Return [x, y] of the center of cell containing provided text 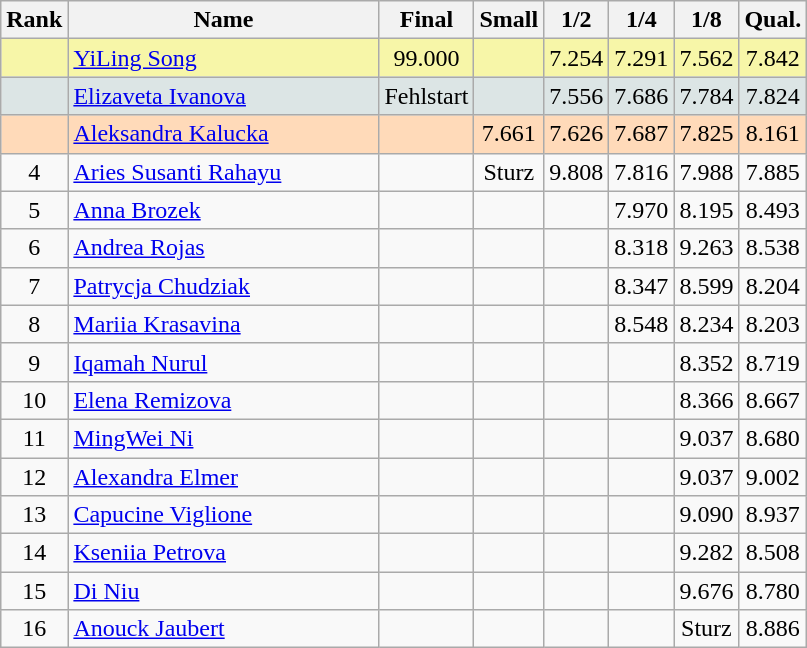
Elena Remizova [224, 400]
1/4 [642, 20]
9.676 [706, 591]
Anna Brozek [224, 210]
Fehlstart [426, 96]
Alexandra Elmer [224, 477]
7.885 [773, 172]
Aleksandra Kalucka [224, 134]
9.090 [706, 515]
7.661 [509, 134]
Andrea Rojas [224, 248]
7.686 [642, 96]
7.687 [642, 134]
9.002 [773, 477]
7.562 [706, 58]
7.842 [773, 58]
8.719 [773, 362]
Aries Susanti Rahayu [224, 172]
7.816 [642, 172]
7.824 [773, 96]
8.195 [706, 210]
1/8 [706, 20]
Mariia Krasavina [224, 324]
8.599 [706, 286]
8.234 [706, 324]
8.680 [773, 438]
Iqamah Nurul [224, 362]
Final [426, 20]
7.626 [576, 134]
10 [34, 400]
Capucine Viglione [224, 515]
7.556 [576, 96]
8 [34, 324]
Rank [34, 20]
4 [34, 172]
8.508 [773, 553]
7.825 [706, 134]
8.493 [773, 210]
9 [34, 362]
Anouck Jaubert [224, 629]
13 [34, 515]
15 [34, 591]
8.204 [773, 286]
Name [224, 20]
MingWei Ni [224, 438]
8.548 [642, 324]
8.347 [642, 286]
8.366 [706, 400]
Kseniia Petrova [224, 553]
8.780 [773, 591]
7.988 [706, 172]
14 [34, 553]
7.784 [706, 96]
YiLing Song [224, 58]
9.263 [706, 248]
Small [509, 20]
7.970 [642, 210]
Patrycja Chudziak [224, 286]
Qual. [773, 20]
Elizaveta Ivanova [224, 96]
9.808 [576, 172]
7.254 [576, 58]
6 [34, 248]
16 [34, 629]
8.352 [706, 362]
7.291 [642, 58]
11 [34, 438]
Di Niu [224, 591]
1/2 [576, 20]
8.161 [773, 134]
8.538 [773, 248]
8.667 [773, 400]
8.937 [773, 515]
99.000 [426, 58]
5 [34, 210]
8.886 [773, 629]
8.318 [642, 248]
12 [34, 477]
7 [34, 286]
9.282 [706, 553]
8.203 [773, 324]
